Output the [X, Y] coordinate of the center of the cell containing the given text.  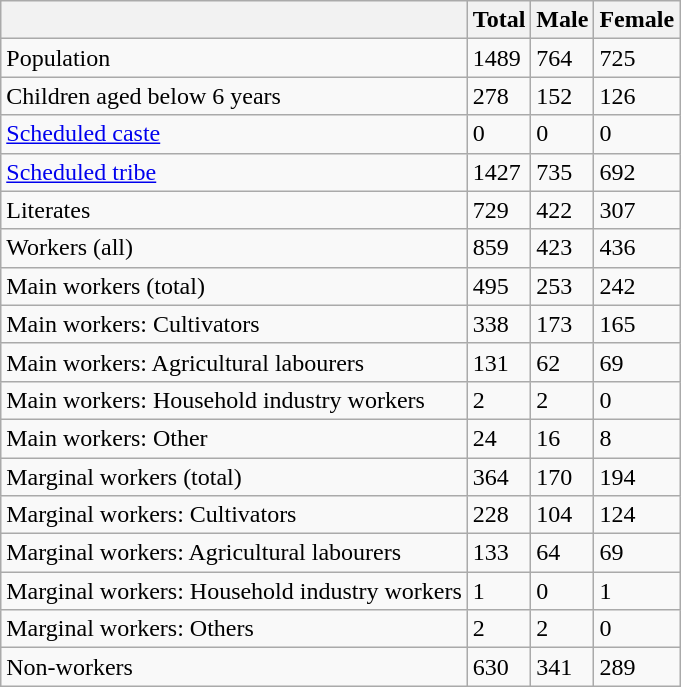
Main workers (total) [234, 286]
1427 [499, 172]
859 [499, 248]
253 [562, 286]
436 [637, 248]
735 [562, 172]
1489 [499, 58]
165 [637, 324]
Workers (all) [234, 248]
Male [562, 20]
Main workers: Household industry workers [234, 400]
341 [562, 667]
124 [637, 515]
Population [234, 58]
630 [499, 667]
Literates [234, 210]
24 [499, 438]
152 [562, 96]
307 [637, 210]
133 [499, 553]
364 [499, 477]
495 [499, 286]
423 [562, 248]
Main workers: Cultivators [234, 324]
422 [562, 210]
Non-workers [234, 667]
Scheduled caste [234, 134]
Scheduled tribe [234, 172]
Marginal workers: Cultivators [234, 515]
104 [562, 515]
Total [499, 20]
692 [637, 172]
Marginal workers: Household industry workers [234, 591]
Children aged below 6 years [234, 96]
Main workers: Other [234, 438]
278 [499, 96]
725 [637, 58]
194 [637, 477]
16 [562, 438]
Female [637, 20]
764 [562, 58]
8 [637, 438]
131 [499, 362]
228 [499, 515]
338 [499, 324]
Marginal workers: Others [234, 629]
Main workers: Agricultural labourers [234, 362]
126 [637, 96]
173 [562, 324]
170 [562, 477]
729 [499, 210]
64 [562, 553]
Marginal workers (total) [234, 477]
289 [637, 667]
Marginal workers: Agricultural labourers [234, 553]
242 [637, 286]
62 [562, 362]
